Find where the given text appears and provide that cell's center as [X, Y] coordinate. 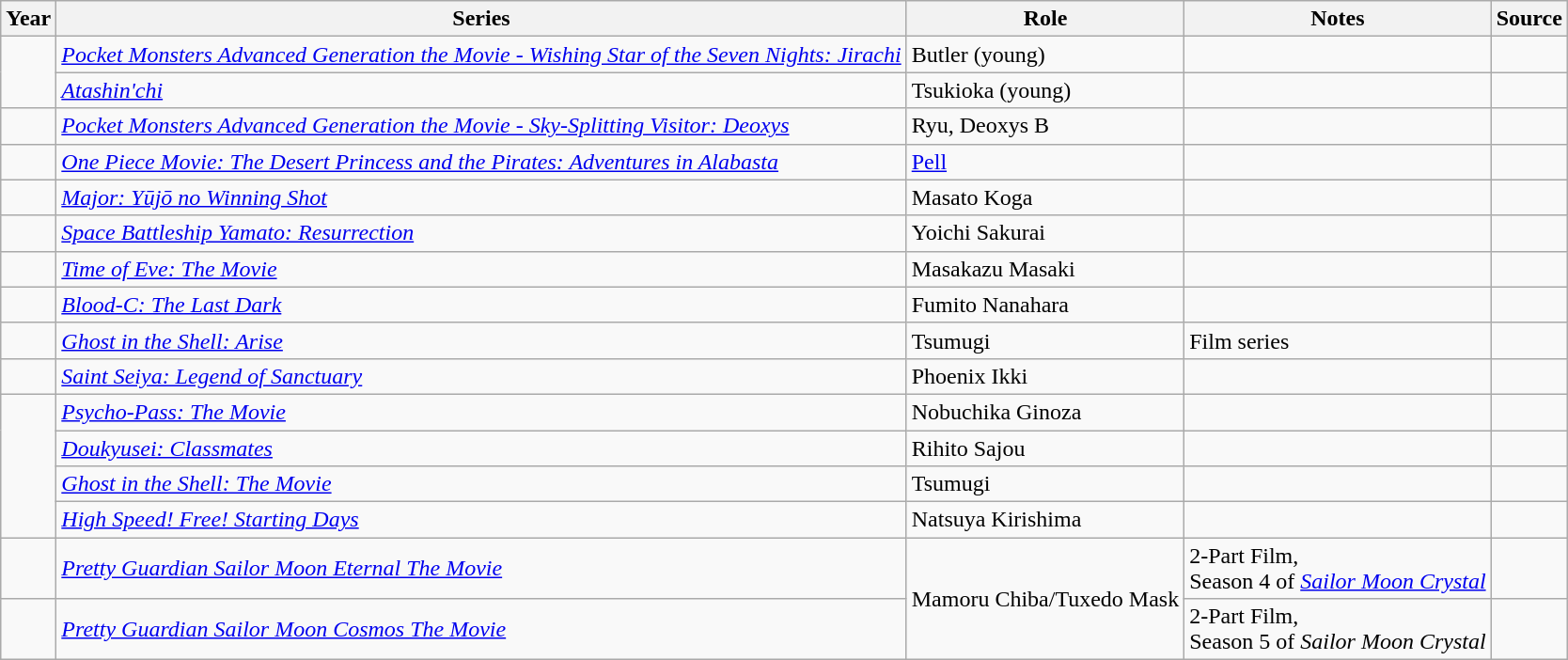
High Speed! Free! Starting Days [481, 520]
One Piece Movie: The Desert Princess and the Pirates: Adventures in Alabasta [481, 162]
Tsukioka (young) [1045, 90]
Pretty Guardian Sailor Moon Eternal The Movie [481, 568]
Psycho-Pass: The Movie [481, 412]
Ghost in the Shell: The Movie [481, 484]
Pretty Guardian Sailor Moon Cosmos The Movie [481, 630]
Nobuchika Ginoza [1045, 412]
Pocket Monsters Advanced Generation the Movie - Wishing Star of the Seven Nights: Jirachi [481, 55]
Natsuya Kirishima [1045, 520]
Doukyusei: Classmates [481, 448]
Phoenix Ikki [1045, 376]
Pocket Monsters Advanced Generation the Movie - Sky-Splitting Visitor: Deoxys [481, 126]
Atashin'chi [481, 90]
Source [1529, 19]
Film series [1338, 340]
Masakazu Masaki [1045, 269]
Masato Koga [1045, 197]
Major: Yūjō no Winning Shot [481, 197]
Rihito Sajou [1045, 448]
Mamoru Chiba/Tuxedo Mask [1045, 599]
Notes [1338, 19]
Space Battleship Yamato: Resurrection [481, 233]
Yoichi Sakurai [1045, 233]
Ghost in the Shell: Arise [481, 340]
2-Part Film,Season 4 of Sailor Moon Crystal [1338, 568]
Ryu, Deoxys B [1045, 126]
2-Part Film,Season 5 of Sailor Moon Crystal [1338, 630]
Role [1045, 19]
Blood-C: The Last Dark [481, 305]
Series [481, 19]
Year [28, 19]
Pell [1045, 162]
Saint Seiya: Legend of Sanctuary [481, 376]
Time of Eve: The Movie [481, 269]
Butler (young) [1045, 55]
Fumito Nanahara [1045, 305]
